Return [X, Y] of the center of cell containing provided text 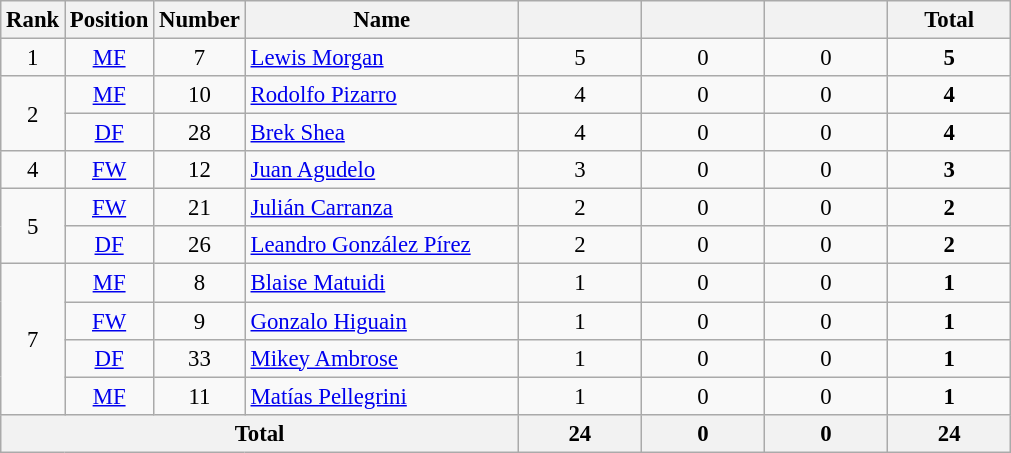
Lewis Morgan [382, 58]
Mikey Ambrose [382, 358]
Number [200, 20]
Position [110, 20]
Julián Carranza [382, 208]
Rank [33, 20]
33 [200, 358]
Brek Shea [382, 133]
Gonzalo Higuain [382, 321]
28 [200, 133]
Rodolfo Pizarro [382, 95]
10 [200, 95]
11 [200, 396]
Blaise Matuidi [382, 283]
Leandro González Pírez [382, 245]
21 [200, 208]
12 [200, 170]
8 [200, 283]
26 [200, 245]
Name [382, 20]
9 [200, 321]
Juan Agudelo [382, 170]
Matías Pellegrini [382, 396]
